For the text-containing cell, return its midpoint in [X, Y] coordinate format. 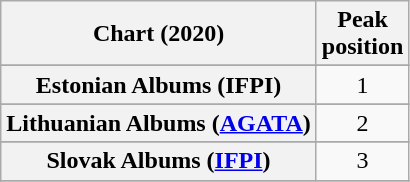
Chart (2020) [159, 34]
3 [362, 161]
Peakposition [362, 34]
2 [362, 123]
Lithuanian Albums (AGATA) [159, 123]
1 [362, 85]
Estonian Albums (IFPI) [159, 85]
Slovak Albums (IFPI) [159, 161]
